Detect which cell encompasses the target text, then output its (x, y) center coordinate. 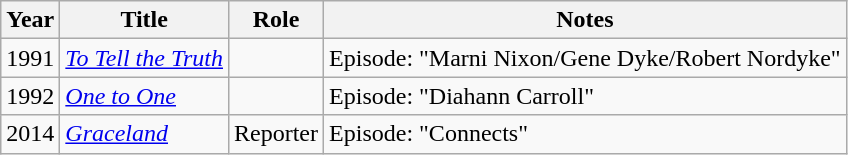
Year (30, 20)
Episode: "Marni Nixon/Gene Dyke/Robert Nordyke" (586, 58)
Notes (586, 20)
2014 (30, 134)
Reporter (276, 134)
Episode: "Connects" (586, 134)
Title (144, 20)
To Tell the Truth (144, 58)
Graceland (144, 134)
1992 (30, 96)
1991 (30, 58)
One to One (144, 96)
Role (276, 20)
Episode: "Diahann Carroll" (586, 96)
